Locate the cell with the specified text and output its (x, y) center coordinate. 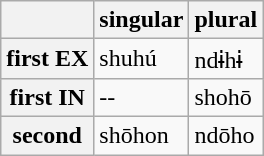
shohō (226, 97)
first IN (48, 97)
ndōho (226, 135)
first EX (48, 59)
singular (142, 20)
second (48, 135)
plural (226, 20)
shōhon (142, 135)
-- (142, 97)
shuhú (142, 59)
ndɨhɨ (226, 59)
